Search for the cell housing the specified text and yield its [X, Y] center coordinate. 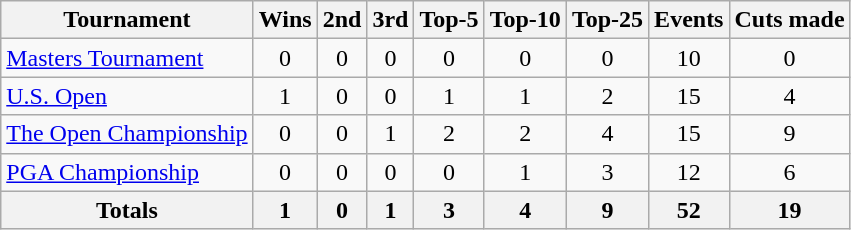
Masters Tournament [127, 58]
Events [689, 20]
6 [790, 172]
Tournament [127, 20]
Top-5 [449, 20]
PGA Championship [127, 172]
Wins [285, 20]
Totals [127, 210]
The Open Championship [127, 134]
12 [689, 172]
52 [689, 210]
U.S. Open [127, 96]
10 [689, 58]
Top-25 [607, 20]
3rd [390, 20]
19 [790, 210]
Cuts made [790, 20]
2nd [342, 20]
Top-10 [525, 20]
